Detect which cell encompasses the target text, then output its (X, Y) center coordinate. 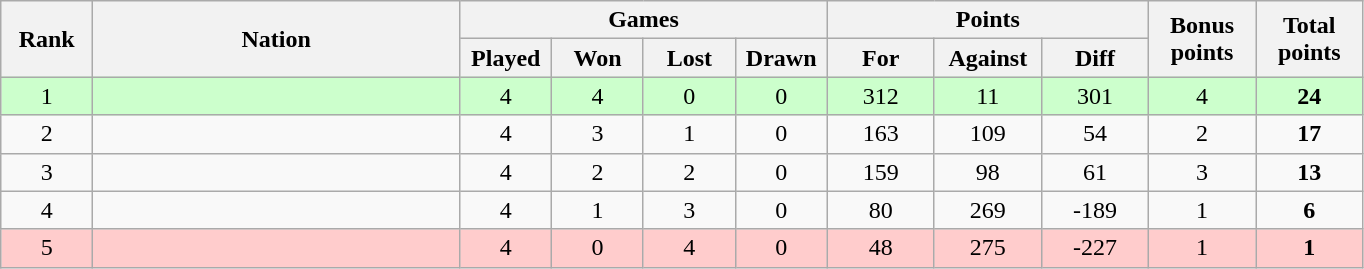
6 (1310, 210)
61 (1094, 172)
17 (1310, 134)
48 (880, 248)
109 (988, 134)
163 (880, 134)
Nation (276, 39)
Totalpoints (1310, 39)
Games (644, 20)
For (880, 58)
269 (988, 210)
80 (880, 210)
Drawn (781, 58)
-227 (1094, 248)
Bonuspoints (1202, 39)
275 (988, 248)
Points (988, 20)
-189 (1094, 210)
312 (880, 96)
159 (880, 172)
13 (1310, 172)
301 (1094, 96)
11 (988, 96)
5 (47, 248)
54 (1094, 134)
Rank (47, 39)
Played (506, 58)
Won (598, 58)
98 (988, 172)
Lost (689, 58)
Diff (1094, 58)
24 (1310, 96)
Against (988, 58)
